Pinpoint the cell where the given text exists, returning its (X, Y) midpoint coordinate. 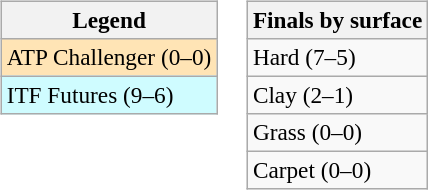
Grass (0–0) (337, 133)
Hard (7–5) (337, 57)
ITF Futures (9–6) (108, 95)
Legend (108, 20)
Carpet (0–0) (337, 171)
Finals by surface (337, 20)
ATP Challenger (0–0) (108, 57)
Clay (2–1) (337, 95)
